Provide the (X, Y) coordinate of the cell's center where the given text is located.  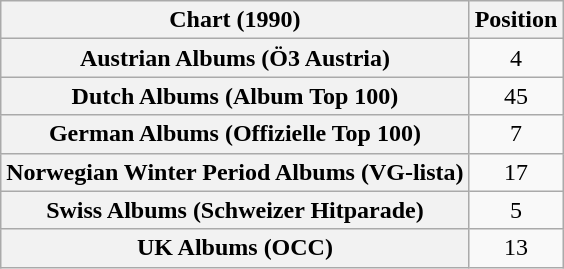
German Albums (Offizielle Top 100) (235, 134)
45 (516, 96)
Swiss Albums (Schweizer Hitparade) (235, 210)
Norwegian Winter Period Albums (VG-lista) (235, 172)
7 (516, 134)
Position (516, 20)
Dutch Albums (Album Top 100) (235, 96)
4 (516, 58)
5 (516, 210)
UK Albums (OCC) (235, 248)
Austrian Albums (Ö3 Austria) (235, 58)
17 (516, 172)
13 (516, 248)
Chart (1990) (235, 20)
